Search for the cell housing the specified text and yield its [x, y] center coordinate. 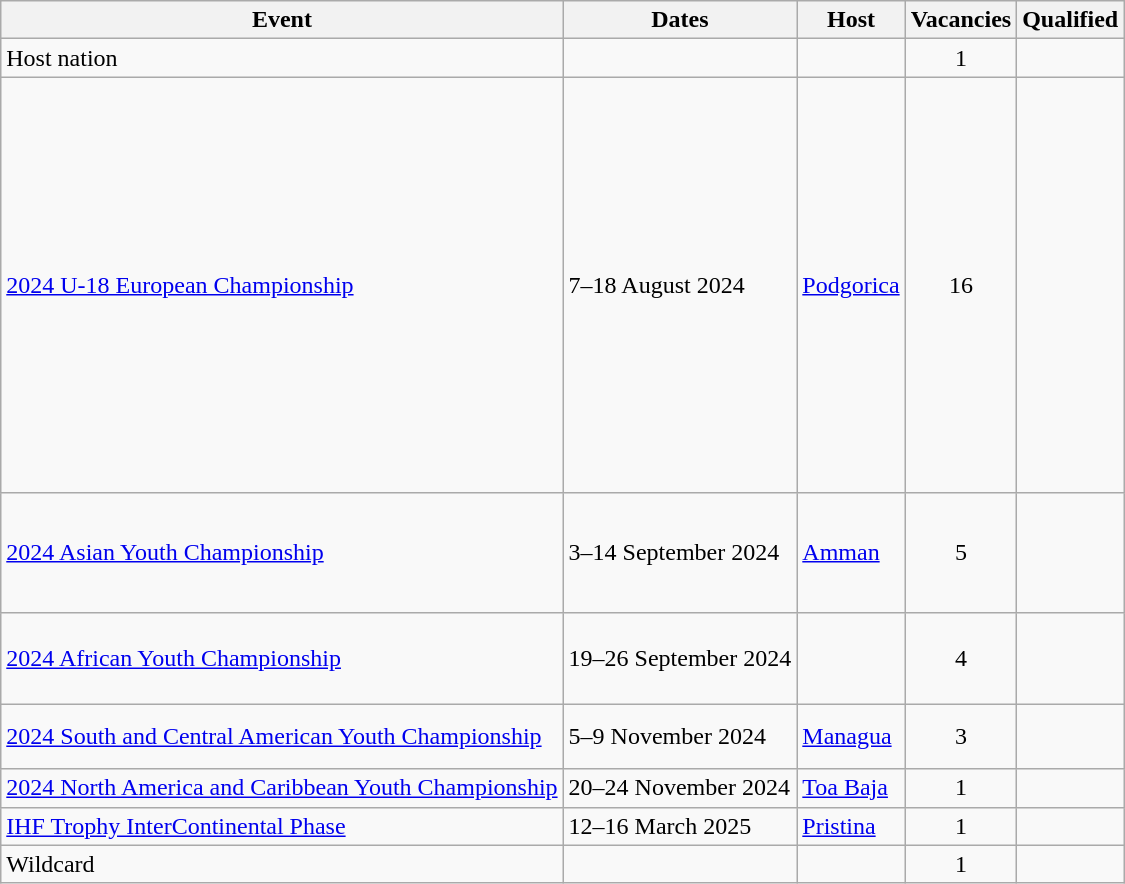
2024 U-18 European Championship [282, 285]
Host nation [282, 58]
Qualified [1070, 20]
Podgorica [851, 285]
Managua [851, 736]
2024 African Youth Championship [282, 658]
Dates [680, 20]
Event [282, 20]
IHF Trophy InterContinental Phase [282, 826]
2024 Asian Youth Championship [282, 552]
19–26 September 2024 [680, 658]
3 [961, 736]
5 [961, 552]
7–18 August 2024 [680, 285]
20–24 November 2024 [680, 788]
2024 South and Central American Youth Championship [282, 736]
4 [961, 658]
Amman [851, 552]
Wildcard [282, 864]
Host [851, 20]
12–16 March 2025 [680, 826]
2024 North America and Caribbean Youth Championship [282, 788]
Pristina [851, 826]
3–14 September 2024 [680, 552]
16 [961, 285]
Vacancies [961, 20]
Toa Baja [851, 788]
5–9 November 2024 [680, 736]
